Search for the cell housing the specified text and yield its [x, y] center coordinate. 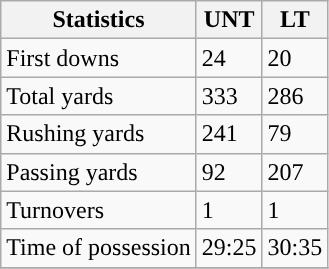
Statistics [99, 20]
Passing yards [99, 172]
Total yards [99, 96]
30:35 [295, 248]
79 [295, 134]
207 [295, 172]
24 [229, 58]
286 [295, 96]
First downs [99, 58]
Time of possession [99, 248]
29:25 [229, 248]
Rushing yards [99, 134]
333 [229, 96]
LT [295, 20]
Turnovers [99, 210]
UNT [229, 20]
20 [295, 58]
241 [229, 134]
92 [229, 172]
